Extract the (X, Y) coordinate from the center of the cell holding the provided text.  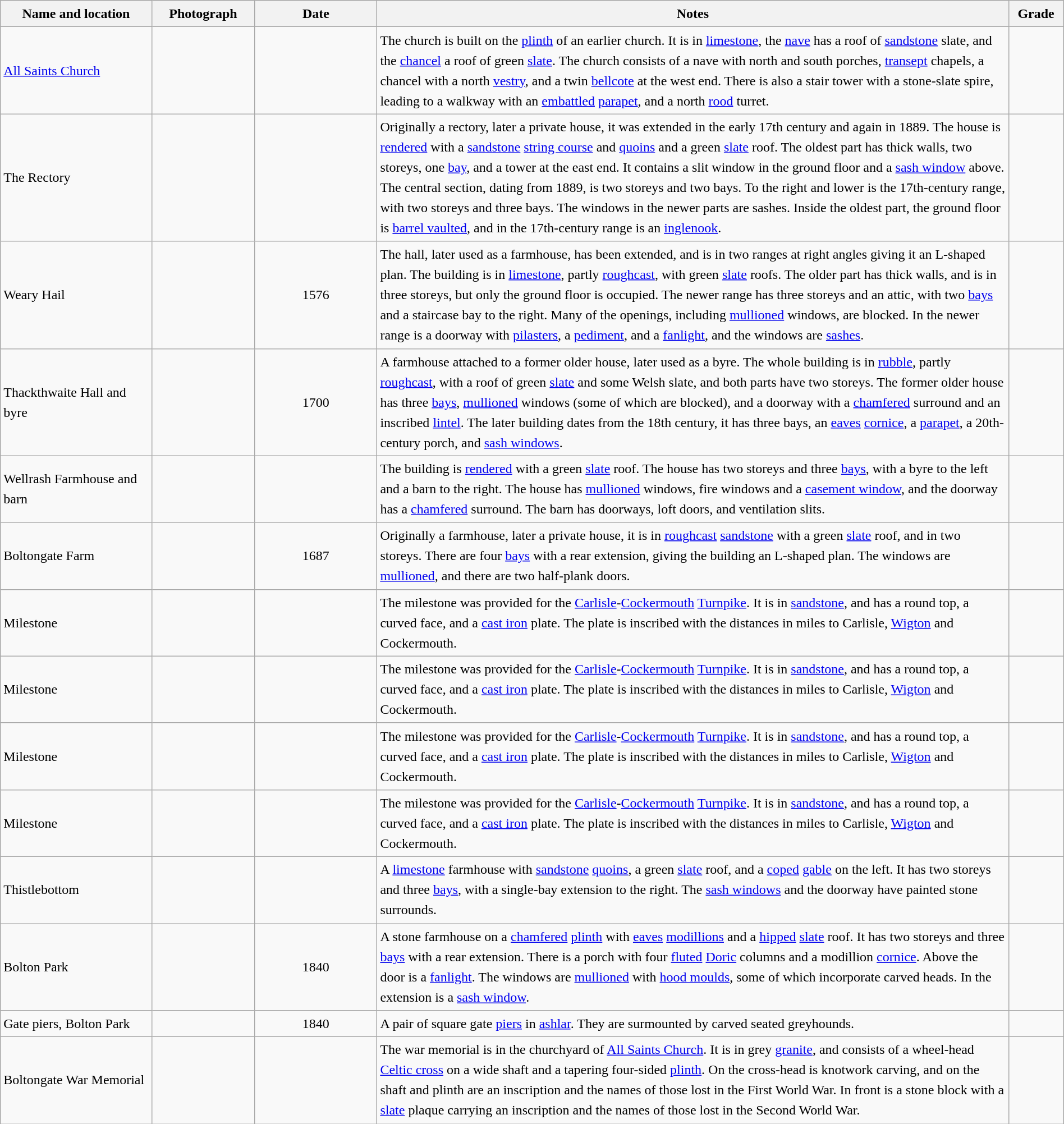
1700 (316, 402)
1687 (316, 556)
Date (316, 13)
A pair of square gate piers in ashlar. They are surmounted by carved seated greyhounds. (692, 1024)
1576 (316, 295)
Wellrash Farmhouse and barn (76, 489)
Bolton Park (76, 967)
Thackthwaite Hall and byre (76, 402)
Grade (1036, 13)
Thistlebottom (76, 890)
Gate piers, Bolton Park (76, 1024)
Notes (692, 13)
Name and location (76, 13)
Boltongate Farm (76, 556)
Photograph (203, 13)
All Saints Church (76, 71)
Weary Hail (76, 295)
Boltongate War Memorial (76, 1081)
The Rectory (76, 177)
